Detect which cell encompasses the target text, then output its [X, Y] center coordinate. 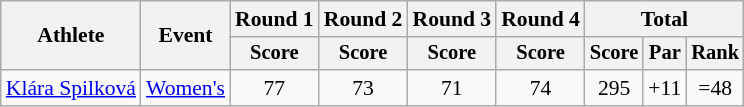
Round 2 [364, 19]
Event [186, 36]
Rank [715, 54]
Klára Spilková [71, 88]
74 [540, 88]
73 [364, 88]
Round 1 [274, 19]
77 [274, 88]
=48 [715, 88]
295 [614, 88]
Round 4 [540, 19]
Athlete [71, 36]
71 [452, 88]
Par [664, 54]
Total [664, 19]
+11 [664, 88]
Round 3 [452, 19]
Women's [186, 88]
